Detect which cell encompasses the target text, then output its [x, y] center coordinate. 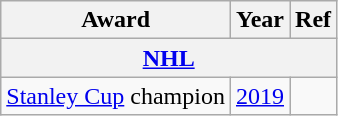
Year [260, 20]
NHL [169, 58]
2019 [260, 96]
Stanley Cup champion [116, 96]
Ref [314, 20]
Award [116, 20]
